Scan for the cell matching the given text and deliver its [X, Y] coordinate at center. 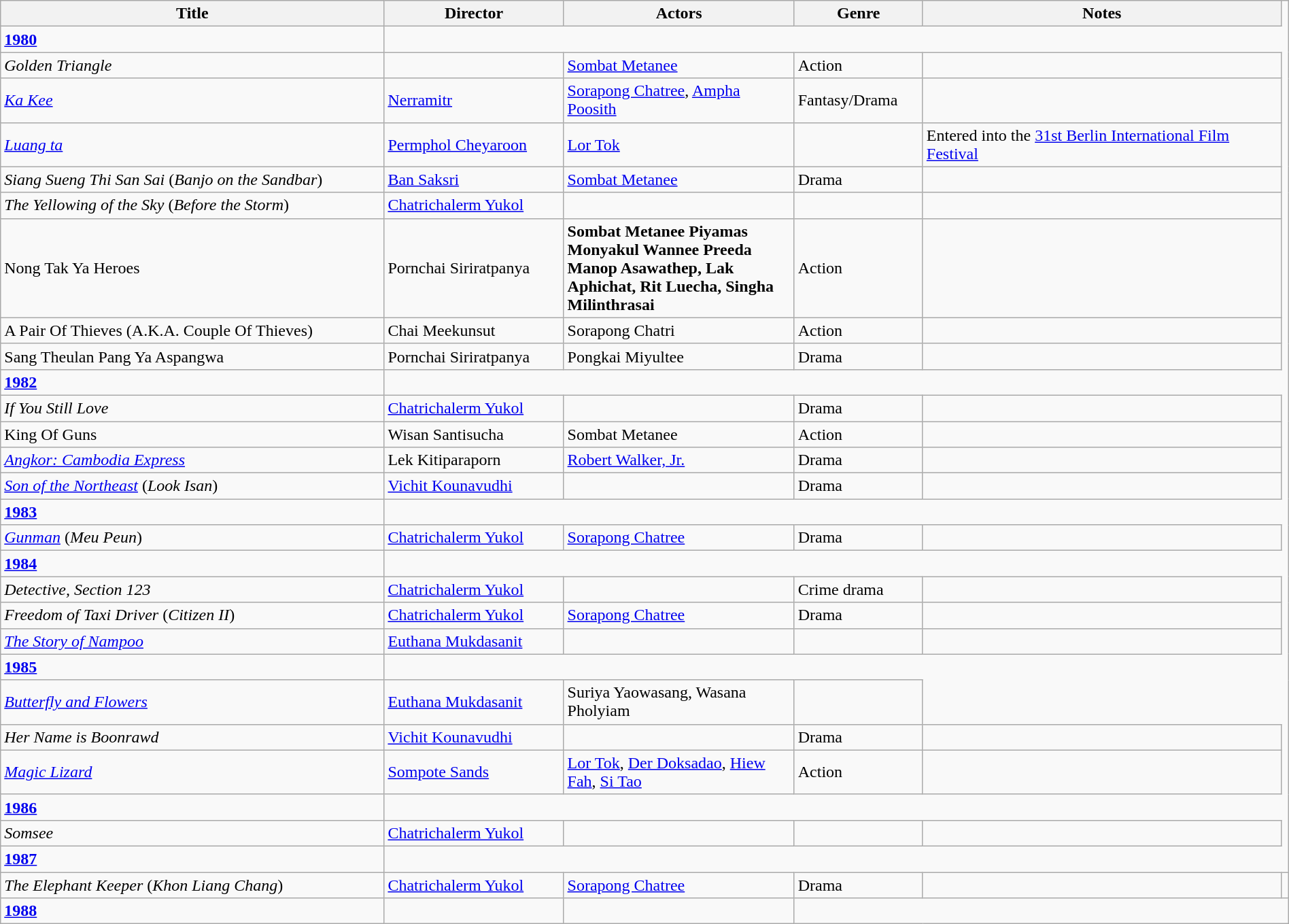
Somsee [192, 833]
Golden Triangle [192, 65]
Ban Saksri [474, 179]
Son of the Northeast (Look Isan) [192, 486]
Genre [858, 14]
1986 [192, 807]
The Yellowing of the Sky (Before the Storm) [192, 205]
Entered into the 31st Berlin International Film Festival [1101, 144]
1980 [192, 39]
Suriya Yaowasang, Wasana Pholyiam [678, 702]
Robert Walker, Jr. [678, 460]
Lor Tok, Der Doksadao, Hiew Fah, Si Tao [678, 772]
1984 [192, 564]
Permphol Cheyaroon [474, 144]
Crime drama [858, 589]
1987 [192, 859]
Director [474, 14]
Freedom of Taxi Driver (Citizen II) [192, 615]
Title [192, 14]
Luang ta [192, 144]
Sorapong Chatree, Ampha Poosith [678, 101]
Ka Kee [192, 101]
1985 [192, 667]
Notes [1101, 14]
King Of Guns [192, 434]
Lek Kitiparaporn [474, 460]
Sombat Metanee Piyamas Monyakul Wannee Preeda Manop Asawathep, Lak Aphichat, Rit Luecha, Singha Milinthrasai [678, 268]
Magic Lizard [192, 772]
Pongkai Miyultee [678, 356]
1988 [192, 911]
A Pair Of Thieves (A.K.A. Couple Of Thieves) [192, 330]
Nerramitr [474, 101]
Actors [678, 14]
Butterfly and Flowers [192, 702]
The Elephant Keeper (Khon Liang Chang) [192, 885]
Her Name is Boonrawd [192, 737]
If You Still Love [192, 408]
Fantasy/Drama [858, 101]
Angkor: Cambodia Express [192, 460]
1982 [192, 382]
Sang Theulan Pang Ya Aspangwa [192, 356]
Sorapong Chatri [678, 330]
Lor Tok [678, 144]
Siang Sueng Thi San Sai (Banjo on the Sandbar) [192, 179]
The Story of Nampoo [192, 641]
Detective, Section 123 [192, 589]
1983 [192, 512]
Wisan Santisucha [474, 434]
Chai Meekunsut [474, 330]
Sompote Sands [474, 772]
Nong Tak Ya Heroes [192, 268]
Gunman (Meu Peun) [192, 538]
